Detect which cell encompasses the target text, then output its [X, Y] center coordinate. 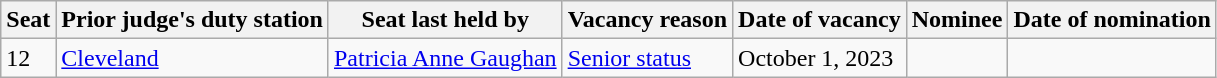
Date of nomination [1112, 20]
October 1, 2023 [820, 58]
Prior judge's duty station [192, 20]
Patricia Anne Gaughan [445, 58]
Seat [28, 20]
Cleveland [192, 58]
Date of vacancy [820, 20]
Senior status [647, 58]
Seat last held by [445, 20]
12 [28, 58]
Vacancy reason [647, 20]
Nominee [957, 20]
